Capture the cell that displays the provided text and extract its (x, y) central coordinate. 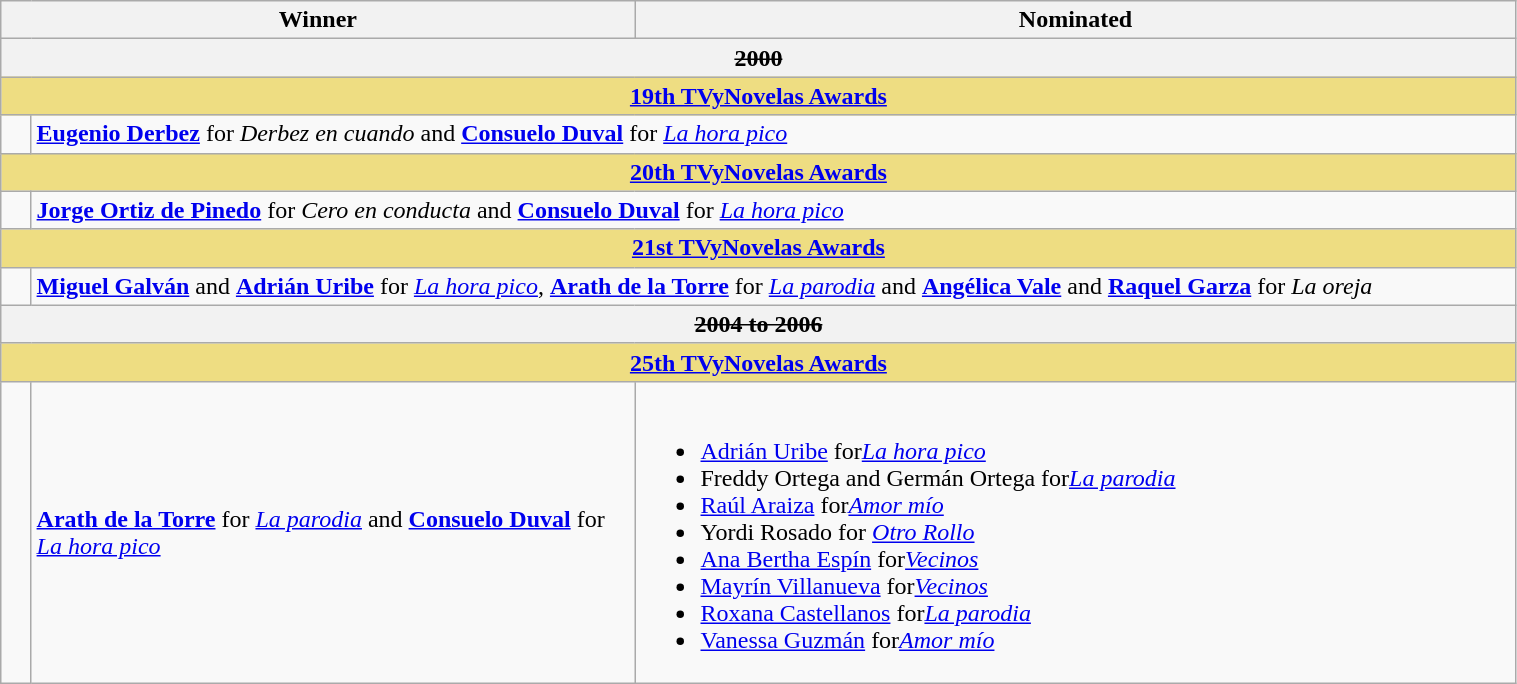
Miguel Galván and Adrián Uribe for La hora pico, Arath de la Torre for La parodia and Angélica Vale and Raquel Garza for La oreja (774, 286)
Arath de la Torre for La parodia and Consuelo Duval for La hora pico (333, 532)
Eugenio Derbez for Derbez en cuando and Consuelo Duval for La hora pico (774, 134)
Jorge Ortiz de Pinedo for Cero en conducta and Consuelo Duval for La hora pico (774, 210)
20th TVyNovelas Awards (758, 172)
2004 to 2006 (758, 324)
Nominated (1076, 20)
2000 (758, 58)
21st TVyNovelas Awards (758, 248)
25th TVyNovelas Awards (758, 362)
Winner (318, 20)
19th TVyNovelas Awards (758, 96)
